Find where the given text appears and provide that cell's center as (x, y) coordinate. 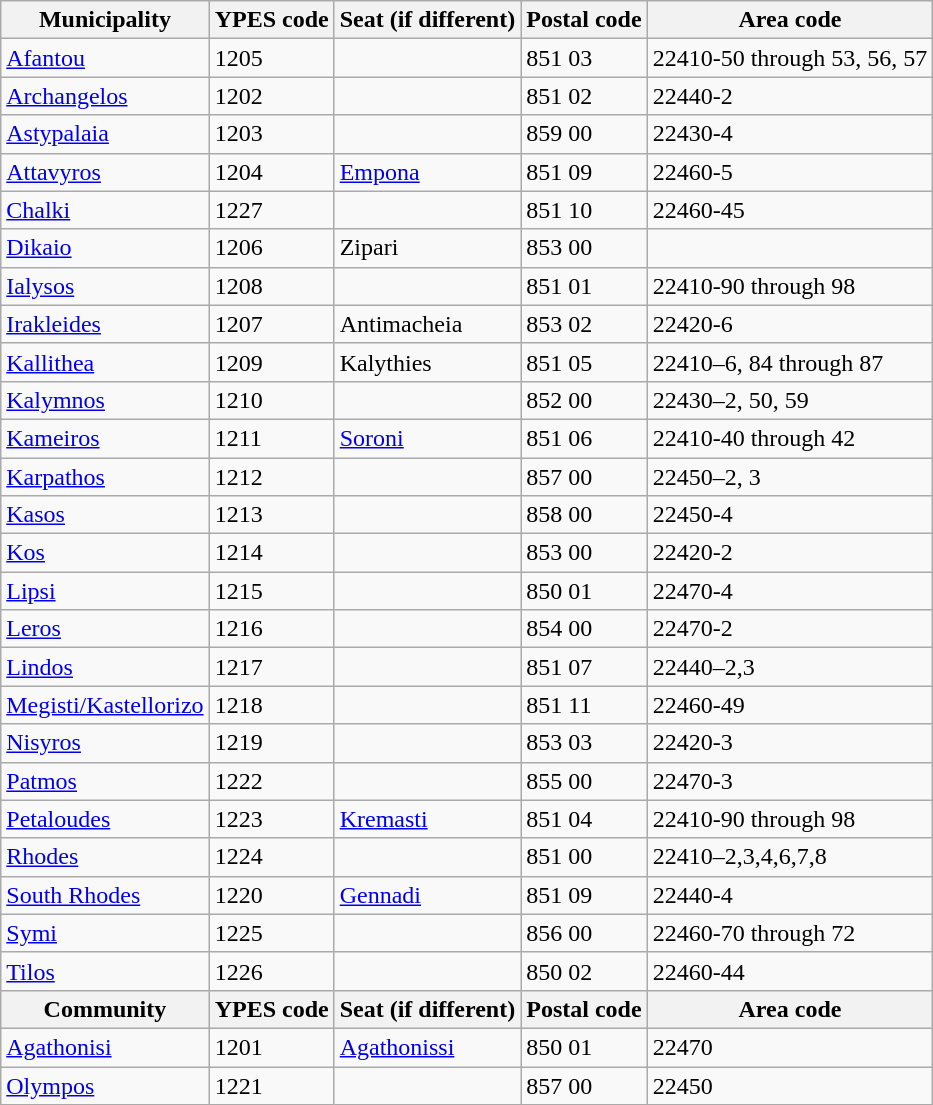
22460-5 (790, 172)
22460-70 through 72 (790, 933)
852 00 (584, 400)
Gennadi (428, 895)
1217 (272, 667)
851 06 (584, 438)
1204 (272, 172)
856 00 (584, 933)
1215 (272, 591)
22430-4 (790, 134)
1210 (272, 400)
22460-49 (790, 705)
1225 (272, 933)
22410–6, 84 through 87 (790, 362)
Kremasti (428, 819)
22440-4 (790, 895)
Agathonissi (428, 1047)
22410–2,3,4,6,7,8 (790, 857)
Empona (428, 172)
1201 (272, 1047)
22430–2, 50, 59 (790, 400)
1205 (272, 58)
Kalymnos (105, 400)
Afantou (105, 58)
1227 (272, 210)
858 00 (584, 515)
22440-2 (790, 96)
22420-6 (790, 324)
22460-44 (790, 971)
1209 (272, 362)
850 02 (584, 971)
851 10 (584, 210)
854 00 (584, 629)
Soroni (428, 438)
Nisyros (105, 743)
22450–2, 3 (790, 477)
1224 (272, 857)
Petaloudes (105, 819)
Kameiros (105, 438)
22410-40 through 42 (790, 438)
22410-50 through 53, 56, 57 (790, 58)
1212 (272, 477)
Rhodes (105, 857)
Olympos (105, 1085)
1214 (272, 553)
1203 (272, 134)
853 03 (584, 743)
22470-3 (790, 781)
22450 (790, 1085)
1211 (272, 438)
859 00 (584, 134)
851 11 (584, 705)
1216 (272, 629)
Ialysos (105, 286)
855 00 (584, 781)
Lindos (105, 667)
22450-4 (790, 515)
Megisti/Kastellorizo (105, 705)
1223 (272, 819)
Patmos (105, 781)
1206 (272, 248)
Tilos (105, 971)
851 01 (584, 286)
1213 (272, 515)
1218 (272, 705)
851 05 (584, 362)
Kalythies (428, 362)
Leros (105, 629)
Karpathos (105, 477)
1226 (272, 971)
22470-4 (790, 591)
1207 (272, 324)
Zipari (428, 248)
1222 (272, 781)
851 07 (584, 667)
851 00 (584, 857)
Kos (105, 553)
Antimacheia (428, 324)
Agathonisi (105, 1047)
Irakleides (105, 324)
22440–2,3 (790, 667)
Astypalaia (105, 134)
1208 (272, 286)
22420-2 (790, 553)
Symi (105, 933)
Archangelos (105, 96)
Lipsi (105, 591)
851 04 (584, 819)
Dikaio (105, 248)
1220 (272, 895)
Kasos (105, 515)
1202 (272, 96)
22420-3 (790, 743)
1221 (272, 1085)
851 02 (584, 96)
851 03 (584, 58)
Community (105, 1009)
Chalki (105, 210)
22470 (790, 1047)
1219 (272, 743)
22470-2 (790, 629)
Kallithea (105, 362)
853 02 (584, 324)
22460-45 (790, 210)
South Rhodes (105, 895)
Municipality (105, 20)
Attavyros (105, 172)
